Extract the [X, Y] coordinate from the center of the cell holding the provided text.  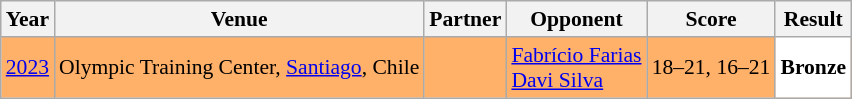
Partner [465, 19]
Venue [239, 19]
Bronze [813, 68]
Year [28, 19]
Olympic Training Center, Santiago, Chile [239, 68]
18–21, 16–21 [712, 68]
Score [712, 19]
Opponent [576, 19]
2023 [28, 68]
Fabrício Farias Davi Silva [576, 68]
Result [813, 19]
